Provide the [x, y] coordinate of the cell's center where the given text is located.  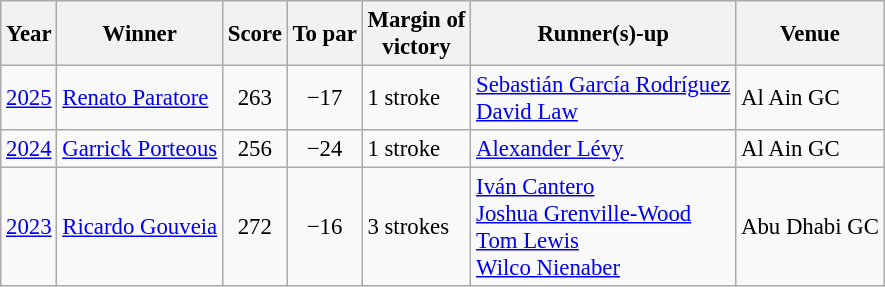
Score [256, 34]
256 [256, 149]
2024 [29, 149]
2023 [29, 228]
To par [324, 34]
−16 [324, 228]
Iván Cantero Joshua Grenville-Wood Tom Lewis Wilco Nienaber [604, 228]
Garrick Porteous [140, 149]
−24 [324, 149]
Abu Dhabi GC [810, 228]
−17 [324, 98]
2025 [29, 98]
Ricardo Gouveia [140, 228]
Margin ofvictory [416, 34]
Venue [810, 34]
Runner(s)-up [604, 34]
272 [256, 228]
Renato Paratore [140, 98]
Sebastián García Rodríguez David Law [604, 98]
3 strokes [416, 228]
Winner [140, 34]
Year [29, 34]
Alexander Lévy [604, 149]
263 [256, 98]
